Search for the cell housing the specified text and yield its (X, Y) center coordinate. 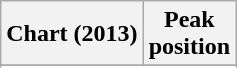
Peakposition (189, 34)
Chart (2013) (72, 34)
